Return the [X, Y] coordinate for the center point of the cell that contains the specified text.  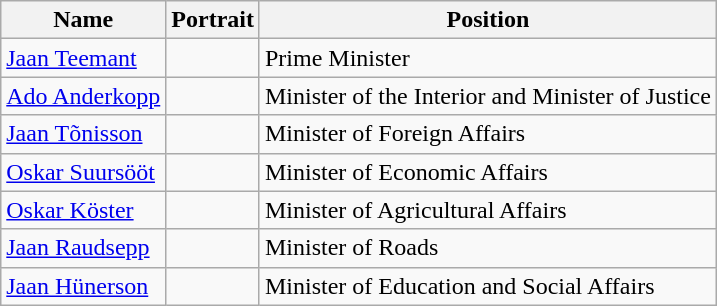
Portrait [213, 20]
Minister of the Interior and Minister of Justice [488, 96]
Prime Minister [488, 58]
Minister of Education and Social Affairs [488, 286]
Ado Anderkopp [84, 96]
Minister of Economic Affairs [488, 172]
Jaan Teemant [84, 58]
Minister of Agricultural Affairs [488, 210]
Oskar Suursööt [84, 172]
Name [84, 20]
Jaan Raudsepp [84, 248]
Oskar Köster [84, 210]
Position [488, 20]
Jaan Tõnisson [84, 134]
Minister of Foreign Affairs [488, 134]
Minister of Roads [488, 248]
Jaan Hünerson [84, 286]
